Detect which cell encompasses the target text, then output its (x, y) center coordinate. 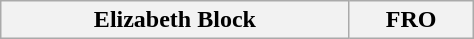
FRO (411, 20)
Elizabeth Block (175, 20)
